From the cell containing the given text, extract its center point as [X, Y] coordinate. 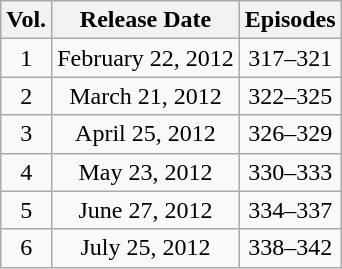
326–329 [290, 134]
Vol. [26, 20]
334–337 [290, 210]
6 [26, 248]
5 [26, 210]
2 [26, 96]
3 [26, 134]
317–321 [290, 58]
July 25, 2012 [146, 248]
1 [26, 58]
February 22, 2012 [146, 58]
338–342 [290, 248]
June 27, 2012 [146, 210]
March 21, 2012 [146, 96]
330–333 [290, 172]
Episodes [290, 20]
322–325 [290, 96]
May 23, 2012 [146, 172]
4 [26, 172]
April 25, 2012 [146, 134]
Release Date [146, 20]
